Scan for the cell matching the given text and deliver its (x, y) coordinate at center. 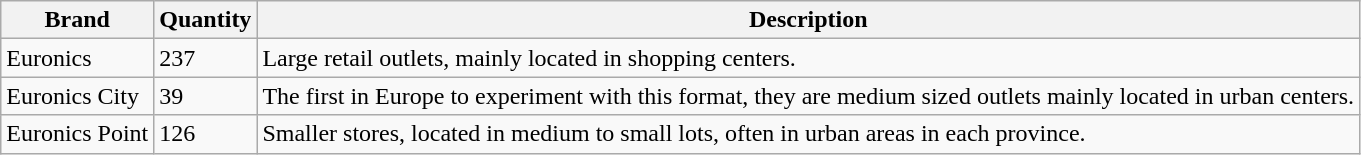
Quantity (206, 20)
Smaller stores, located in medium to small lots, often in urban areas in each province. (808, 134)
126 (206, 134)
237 (206, 58)
Euronics City (78, 96)
Brand (78, 20)
Euronics (78, 58)
The first in Europe to experiment with this format, they are medium sized outlets mainly located in urban centers. (808, 96)
Euronics Point (78, 134)
Description (808, 20)
Large retail outlets, mainly located in shopping centers. (808, 58)
39 (206, 96)
